Search for the cell housing the specified text and yield its [X, Y] center coordinate. 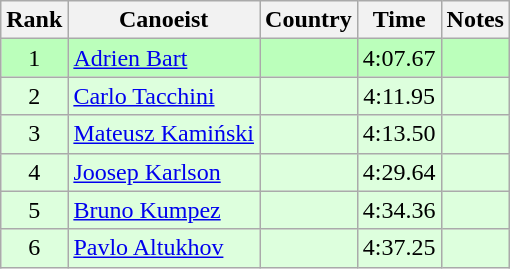
Carlo Tacchini [164, 96]
4:29.64 [399, 172]
6 [34, 248]
Notes [475, 20]
Canoeist [164, 20]
2 [34, 96]
4:37.25 [399, 248]
Time [399, 20]
Bruno Kumpez [164, 210]
5 [34, 210]
Mateusz Kamiński [164, 134]
4:13.50 [399, 134]
4:34.36 [399, 210]
Rank [34, 20]
Joosep Karlson [164, 172]
4 [34, 172]
4:11.95 [399, 96]
3 [34, 134]
1 [34, 58]
Adrien Bart [164, 58]
Country [309, 20]
Pavlo Altukhov [164, 248]
4:07.67 [399, 58]
